Provide the [x, y] coordinate of the cell's center where the given text is located.  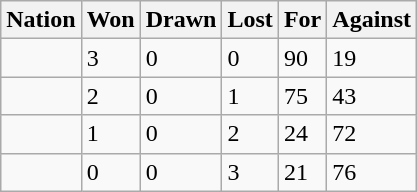
19 [372, 58]
43 [372, 96]
24 [302, 134]
Against [372, 20]
90 [302, 58]
Nation [41, 20]
72 [372, 134]
Won [110, 20]
75 [302, 96]
21 [302, 172]
Drawn [181, 20]
76 [372, 172]
For [302, 20]
Lost [250, 20]
